Determine the (X, Y) coordinate at the center of the cell enclosing the given text.  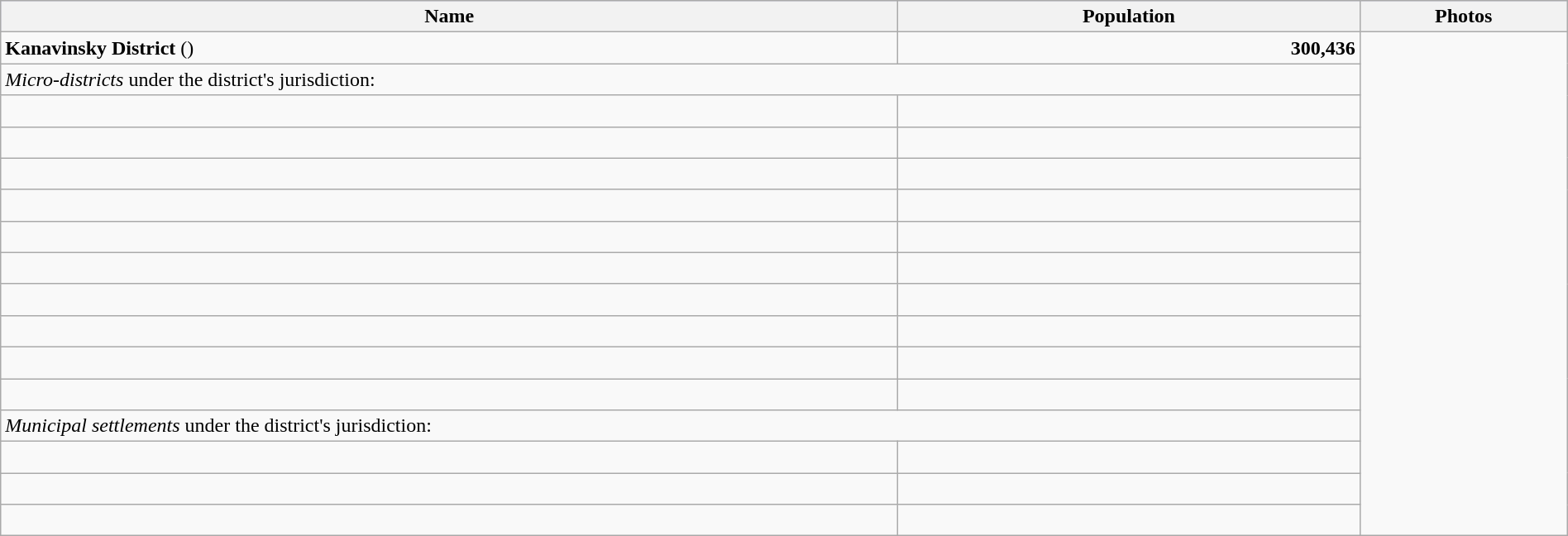
Name (450, 17)
Kanavinsky District () (450, 48)
Micro-districts under the district's jurisdiction: (681, 79)
Population (1130, 17)
Photos (1464, 17)
Municipal settlements under the district's jurisdiction: (681, 426)
300,436 (1130, 48)
